Pinpoint the cell where the given text exists, returning its [X, Y] midpoint coordinate. 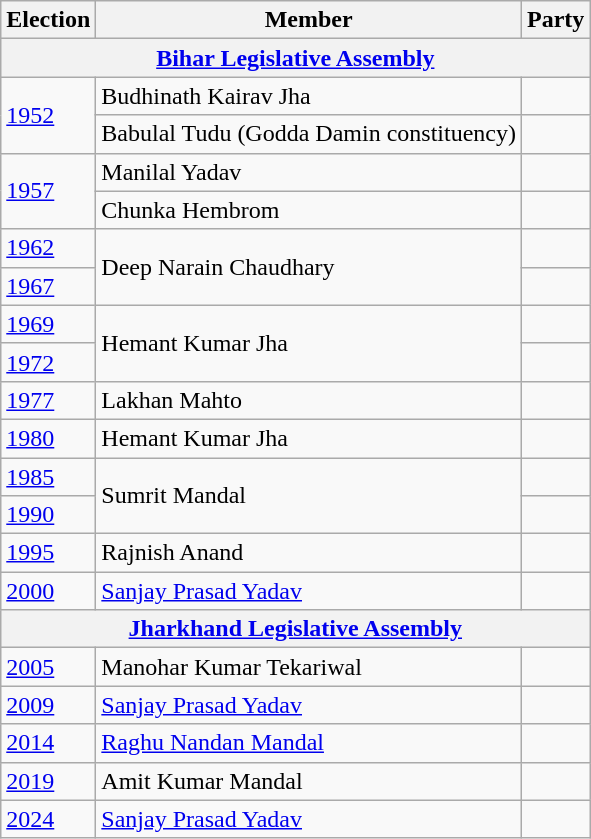
1967 [48, 286]
Sumrit Mandal [309, 496]
1995 [48, 553]
Manilal Yadav [309, 172]
1980 [48, 438]
Raghu Nandan Mandal [309, 743]
1990 [48, 515]
Amit Kumar Mandal [309, 781]
Bihar Legislative Assembly [296, 58]
2024 [48, 819]
Jharkhand Legislative Assembly [296, 629]
2005 [48, 667]
1985 [48, 477]
2019 [48, 781]
Deep Narain Chaudhary [309, 267]
Lakhan Mahto [309, 400]
1962 [48, 248]
Election [48, 20]
Party [556, 20]
2014 [48, 743]
1952 [48, 115]
1957 [48, 191]
Manohar Kumar Tekariwal [309, 667]
Rajnish Anand [309, 553]
1977 [48, 400]
1972 [48, 362]
2000 [48, 591]
Babulal Tudu (Godda Damin constituency) [309, 134]
Member [309, 20]
Chunka Hembrom [309, 210]
2009 [48, 705]
Budhinath Kairav Jha [309, 96]
1969 [48, 324]
